Determine the [x, y] coordinate at the center of the cell enclosing the given text.  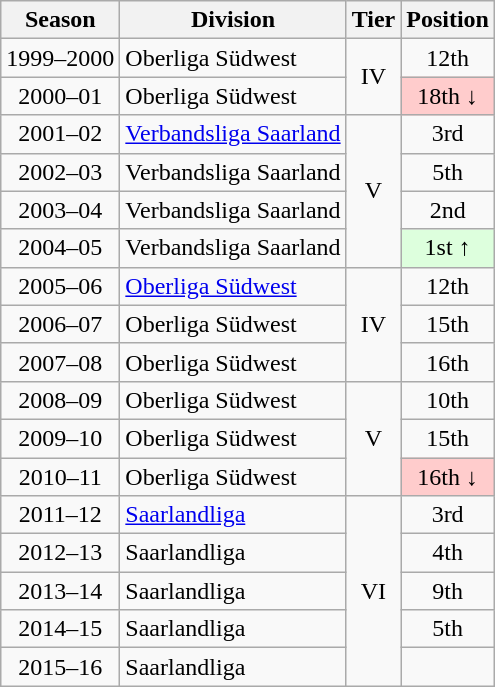
2011–12 [60, 515]
2012–13 [60, 553]
2014–15 [60, 629]
18th ↓ [448, 96]
2006–07 [60, 324]
2003–04 [60, 210]
2007–08 [60, 362]
Position [448, 20]
Division [233, 20]
Season [60, 20]
2008–09 [60, 400]
2015–16 [60, 667]
2002–03 [60, 172]
10th [448, 400]
2000–01 [60, 96]
2005–06 [60, 286]
1999–2000 [60, 58]
Tier [374, 20]
16th [448, 362]
2009–10 [60, 438]
16th ↓ [448, 477]
2004–05 [60, 248]
1st ↑ [448, 248]
2001–02 [60, 134]
2013–14 [60, 591]
4th [448, 553]
9th [448, 591]
2010–11 [60, 477]
VI [374, 591]
2nd [448, 210]
